From the cell containing the given text, extract its center point as (X, Y) coordinate. 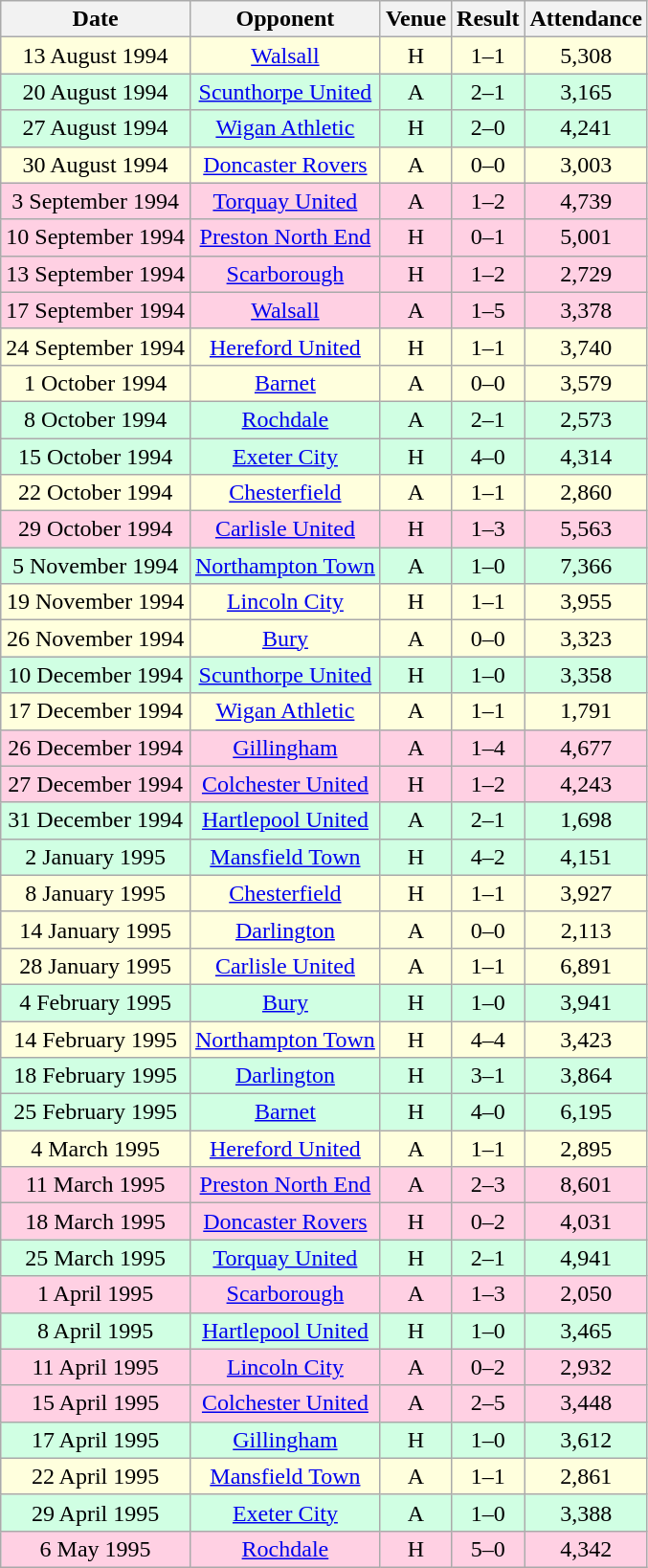
29 April 1995 (96, 1512)
3,388 (586, 1512)
19 November 1994 (96, 602)
3–1 (488, 1076)
4–4 (488, 1039)
10 September 1994 (96, 237)
3,003 (586, 165)
Venue (415, 19)
2,050 (586, 1294)
6 May 1995 (96, 1549)
17 December 1994 (96, 711)
5 November 1994 (96, 566)
15 April 1995 (96, 1403)
2,932 (586, 1367)
30 August 1994 (96, 165)
3,423 (586, 1039)
3,378 (586, 310)
1–5 (488, 310)
1 April 1995 (96, 1294)
8 January 1995 (96, 893)
2,860 (586, 493)
25 March 1995 (96, 1258)
24 September 1994 (96, 347)
5,308 (586, 56)
2,861 (586, 1476)
4,031 (586, 1221)
14 January 1995 (96, 930)
31 December 1994 (96, 820)
4,151 (586, 857)
14 February 1995 (96, 1039)
20 August 1994 (96, 92)
1,698 (586, 820)
10 December 1994 (96, 675)
4,342 (586, 1549)
8,601 (586, 1185)
4,677 (586, 748)
2,573 (586, 419)
13 September 1994 (96, 274)
4,739 (586, 201)
3,864 (586, 1076)
3,579 (586, 383)
2–0 (488, 128)
Result (488, 19)
2–3 (488, 1185)
7,366 (586, 566)
26 December 1994 (96, 748)
2,895 (586, 1149)
3,612 (586, 1440)
0–1 (488, 237)
26 November 1994 (96, 638)
8 October 1994 (96, 419)
6,891 (586, 966)
3,740 (586, 347)
27 December 1994 (96, 784)
4,243 (586, 784)
18 March 1995 (96, 1221)
3,465 (586, 1331)
6,195 (586, 1112)
3,955 (586, 602)
3,323 (586, 638)
28 January 1995 (96, 966)
17 September 1994 (96, 310)
Attendance (586, 19)
4 February 1995 (96, 1002)
17 April 1995 (96, 1440)
2 January 1995 (96, 857)
4,314 (586, 457)
2,729 (586, 274)
18 February 1995 (96, 1076)
2–5 (488, 1403)
3 September 1994 (96, 201)
1 October 1994 (96, 383)
15 October 1994 (96, 457)
1,791 (586, 711)
5–0 (488, 1549)
13 August 1994 (96, 56)
3,927 (586, 893)
2,113 (586, 930)
27 August 1994 (96, 128)
22 April 1995 (96, 1476)
Date (96, 19)
8 April 1995 (96, 1331)
29 October 1994 (96, 529)
11 April 1995 (96, 1367)
25 February 1995 (96, 1112)
4,241 (586, 128)
11 March 1995 (96, 1185)
3,448 (586, 1403)
22 October 1994 (96, 493)
5,563 (586, 529)
4–2 (488, 857)
Opponent (285, 19)
4 March 1995 (96, 1149)
5,001 (586, 237)
3,165 (586, 92)
3,941 (586, 1002)
3,358 (586, 675)
4,941 (586, 1258)
1–4 (488, 748)
